Scan for the cell matching the given text and deliver its [X, Y] coordinate at center. 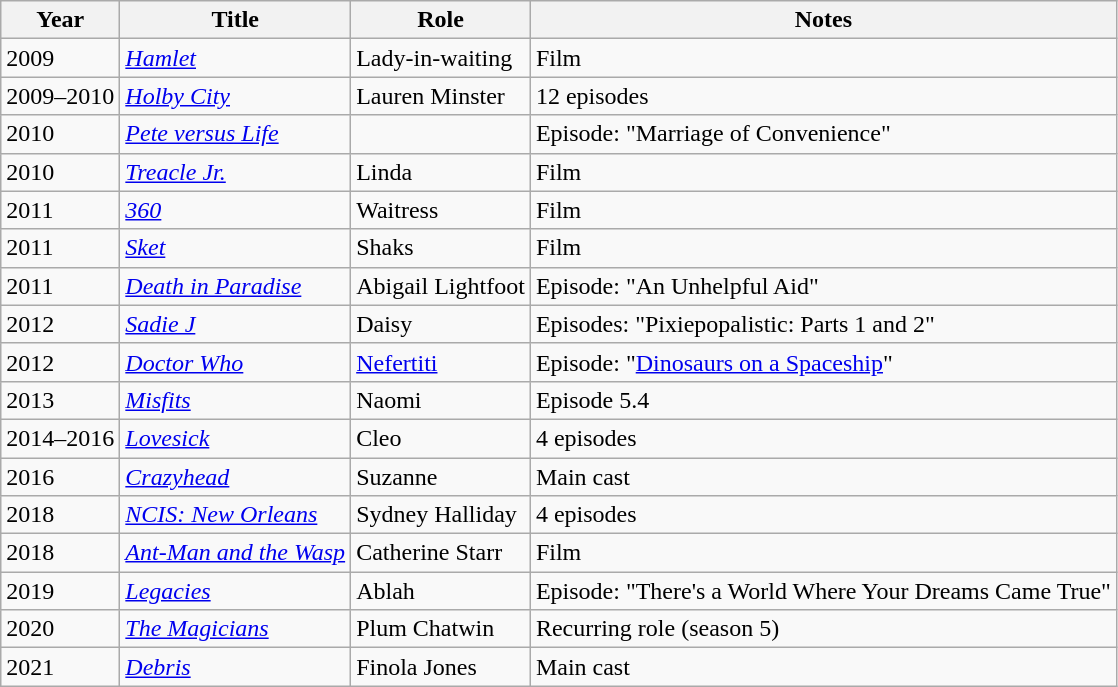
Finola Jones [441, 667]
Linda [441, 172]
Title [236, 20]
The Magicians [236, 629]
Suzanne [441, 477]
Daisy [441, 324]
Shaks [441, 248]
2014–2016 [60, 438]
Abigail Lightfoot [441, 286]
Ablah [441, 591]
360 [236, 210]
Episode: "An Unhelpful Aid" [823, 286]
Sket [236, 248]
2013 [60, 400]
Sydney Halliday [441, 515]
Recurring role (season 5) [823, 629]
Holby City [236, 96]
2021 [60, 667]
Ant-Man and the Wasp [236, 553]
Episodes: "Pixiepopalistic: Parts 1 and 2" [823, 324]
Role [441, 20]
Cleo [441, 438]
2009 [60, 58]
Doctor Who [236, 362]
Lauren Minster [441, 96]
NCIS: New Orleans [236, 515]
Episode: "There's a World Where Your Dreams Came True" [823, 591]
Catherine Starr [441, 553]
Nefertiti [441, 362]
2016 [60, 477]
2019 [60, 591]
Sadie J [236, 324]
2009–2010 [60, 96]
12 episodes [823, 96]
Hamlet [236, 58]
Year [60, 20]
Naomi [441, 400]
Episode: "Marriage of Convenience" [823, 134]
Misfits [236, 400]
Debris [236, 667]
Lovesick [236, 438]
2020 [60, 629]
Treacle Jr. [236, 172]
Legacies [236, 591]
Plum Chatwin [441, 629]
Crazyhead [236, 477]
Lady-in-waiting [441, 58]
Episode: "Dinosaurs on a Spaceship" [823, 362]
Episode 5.4 [823, 400]
Pete versus Life [236, 134]
Death in Paradise [236, 286]
Waitress [441, 210]
Notes [823, 20]
